Return the [X, Y] coordinate for the center point of the cell that contains the specified text.  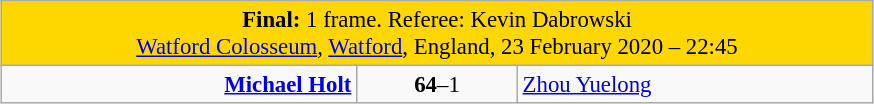
64–1 [438, 85]
Michael Holt [179, 85]
Final: 1 frame. Referee: Kevin Dabrowski Watford Colosseum, Watford, England, 23 February 2020 – 22:45 [437, 34]
Zhou Yuelong [695, 85]
